For the text-containing cell, return its midpoint in [x, y] coordinate format. 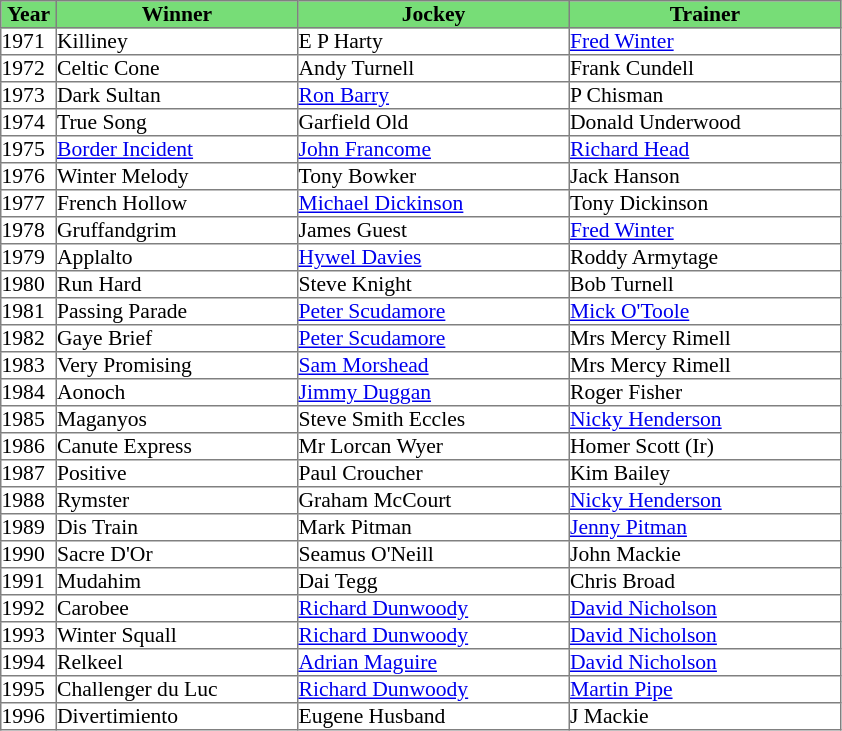
Frank Cundell [705, 68]
Gaye Brief [177, 338]
1978 [29, 230]
1991 [29, 582]
Ron Barry [434, 96]
Positive [177, 474]
Carobee [177, 608]
Sacre D'Or [177, 554]
Kim Bailey [705, 474]
1985 [29, 420]
John Francome [434, 150]
Run Hard [177, 284]
1992 [29, 608]
Aonoch [177, 392]
Mark Pitman [434, 528]
Tony Dickinson [705, 204]
Richard Head [705, 150]
1987 [29, 474]
Mudahim [177, 582]
1993 [29, 636]
Passing Parade [177, 312]
Garfield Old [434, 122]
1971 [29, 42]
E P Harty [434, 42]
Mick O'Toole [705, 312]
Eugene Husband [434, 716]
1976 [29, 176]
Winter Squall [177, 636]
Roger Fisher [705, 392]
1982 [29, 338]
Maganyos [177, 420]
Border Incident [177, 150]
Jockey [434, 14]
James Guest [434, 230]
Bob Turnell [705, 284]
1996 [29, 716]
True Song [177, 122]
Mr Lorcan Wyer [434, 446]
Andy Turnell [434, 68]
Dark Sultan [177, 96]
Challenger du Luc [177, 690]
1983 [29, 366]
1974 [29, 122]
Year [29, 14]
Jenny Pitman [705, 528]
P Chisman [705, 96]
Martin Pipe [705, 690]
1977 [29, 204]
J Mackie [705, 716]
1994 [29, 662]
Seamus O'Neill [434, 554]
Hywel Davies [434, 258]
Canute Express [177, 446]
Relkeel [177, 662]
1972 [29, 68]
Jimmy Duggan [434, 392]
Very Promising [177, 366]
Tony Bowker [434, 176]
Homer Scott (Ir) [705, 446]
Paul Croucher [434, 474]
French Hollow [177, 204]
Divertimiento [177, 716]
Gruffandgrim [177, 230]
Winter Melody [177, 176]
Trainer [705, 14]
Celtic Cone [177, 68]
Killiney [177, 42]
1995 [29, 690]
1984 [29, 392]
Michael Dickinson [434, 204]
Adrian Maguire [434, 662]
Dai Tegg [434, 582]
Applalto [177, 258]
1986 [29, 446]
Rymster [177, 500]
Chris Broad [705, 582]
1975 [29, 150]
1980 [29, 284]
Steve Smith Eccles [434, 420]
Steve Knight [434, 284]
1973 [29, 96]
1988 [29, 500]
Winner [177, 14]
Roddy Armytage [705, 258]
1989 [29, 528]
Jack Hanson [705, 176]
1979 [29, 258]
1981 [29, 312]
1990 [29, 554]
John Mackie [705, 554]
Dis Train [177, 528]
Graham McCourt [434, 500]
Sam Morshead [434, 366]
Donald Underwood [705, 122]
